Detect which cell encompasses the target text, then output its [X, Y] center coordinate. 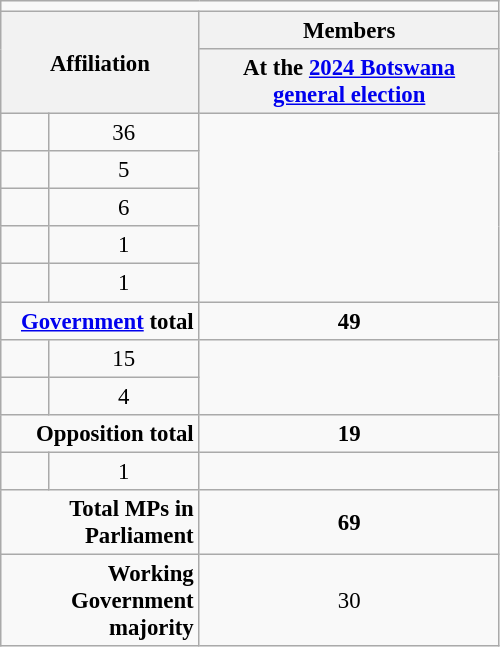
6 [124, 208]
4 [124, 396]
30 [349, 600]
Affiliation [100, 63]
15 [124, 358]
Total MPs inParliament [100, 522]
19 [349, 433]
36 [124, 133]
At the 2024 Botswana general election [349, 82]
69 [349, 522]
Government total [100, 321]
Members [349, 31]
Opposition total [100, 433]
49 [349, 321]
5 [124, 170]
Working Governmentmajority [100, 600]
